Return the (X, Y) coordinate for the center point of the cell that contains the specified text.  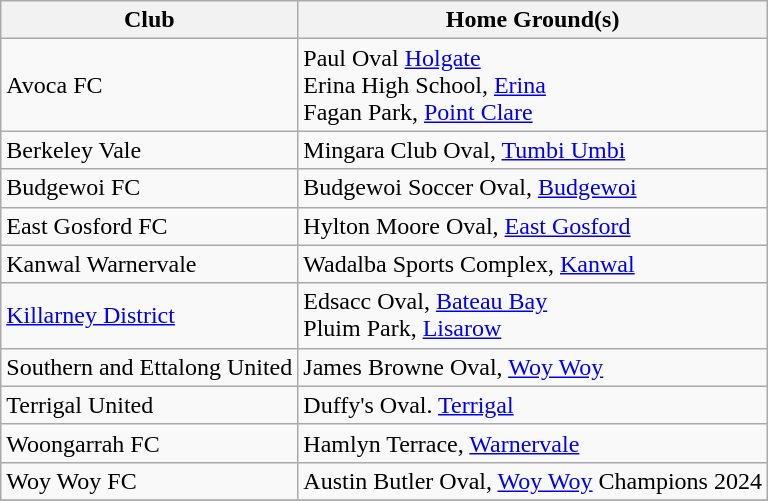
Hamlyn Terrace, Warnervale (533, 443)
Duffy's Oval. Terrigal (533, 405)
Budgewoi FC (150, 188)
Edsacc Oval, Bateau Bay Pluim Park, Lisarow (533, 316)
James Browne Oval, Woy Woy (533, 367)
Berkeley Vale (150, 150)
Southern and Ettalong United (150, 367)
Avoca FC (150, 85)
Woongarrah FC (150, 443)
East Gosford FC (150, 226)
Budgewoi Soccer Oval, Budgewoi (533, 188)
Austin Butler Oval, Woy Woy Champions 2024 (533, 481)
Kanwal Warnervale (150, 264)
Wadalba Sports Complex, Kanwal (533, 264)
Club (150, 20)
Mingara Club Oval, Tumbi Umbi (533, 150)
Terrigal United (150, 405)
Killarney District (150, 316)
Woy Woy FC (150, 481)
Hylton Moore Oval, East Gosford (533, 226)
Paul Oval Holgate Erina High School, Erina Fagan Park, Point Clare (533, 85)
Home Ground(s) (533, 20)
